Extract the (X, Y) coordinate from the center of the cell holding the provided text.  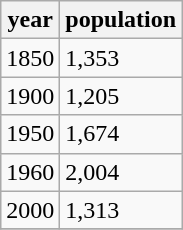
population (121, 20)
1900 (30, 96)
1850 (30, 58)
1,674 (121, 134)
1960 (30, 172)
2,004 (121, 172)
1,353 (121, 58)
2000 (30, 210)
year (30, 20)
1,205 (121, 96)
1,313 (121, 210)
1950 (30, 134)
